Output the [x, y] coordinate of the center of the cell containing the given text.  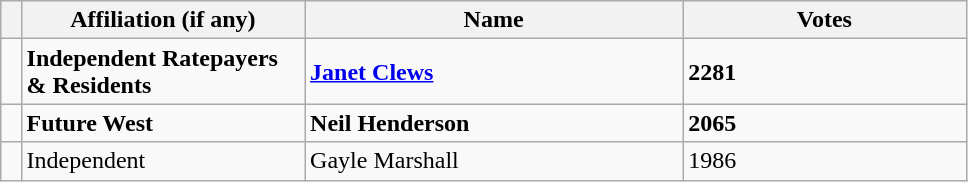
Neil Henderson [494, 123]
Independent [163, 161]
Affiliation (if any) [163, 20]
Name [494, 20]
Janet Clews [494, 72]
Votes [825, 20]
2065 [825, 123]
Future West [163, 123]
Independent Ratepayers & Residents [163, 72]
Gayle Marshall [494, 161]
1986 [825, 161]
2281 [825, 72]
